Determine the [X, Y] coordinate at the center of the cell enclosing the given text.  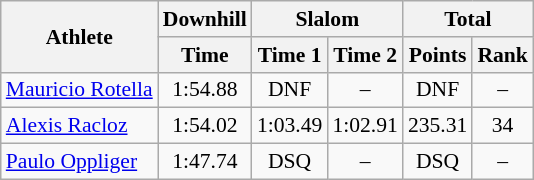
Rank [502, 55]
Time 1 [290, 55]
235.31 [438, 126]
1:02.91 [364, 126]
1:54.88 [205, 90]
1:47.74 [205, 162]
Total [468, 19]
1:54.02 [205, 126]
Slalom [328, 19]
Downhill [205, 19]
Alexis Racloz [80, 126]
Mauricio Rotella [80, 90]
Paulo Oppliger [80, 162]
Time [205, 55]
34 [502, 126]
1:03.49 [290, 126]
Points [438, 55]
Athlete [80, 36]
Time 2 [364, 55]
